Locate the cell with the specified text and output its (X, Y) center coordinate. 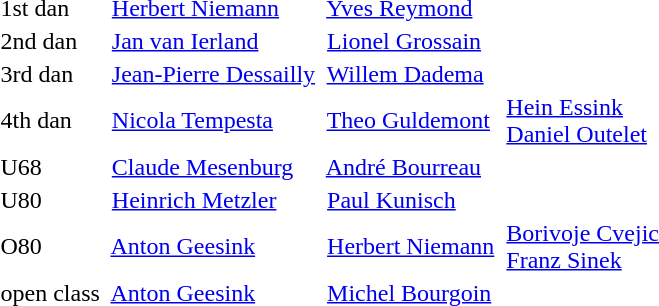
Nicola Tempesta (210, 120)
Jean-Pierre Dessailly (210, 74)
Lionel Grossain (408, 41)
Herbert Niemann (408, 246)
Jan van Ierland (210, 41)
Claude Mesenburg (210, 167)
Theo Guldemont (408, 120)
André Bourreau (408, 167)
Paul Kunisch (408, 200)
Anton Geesink (210, 246)
Heinrich Metzler (210, 200)
Willem Dadema (408, 74)
